Pinpoint the cell where the given text exists, returning its (X, Y) midpoint coordinate. 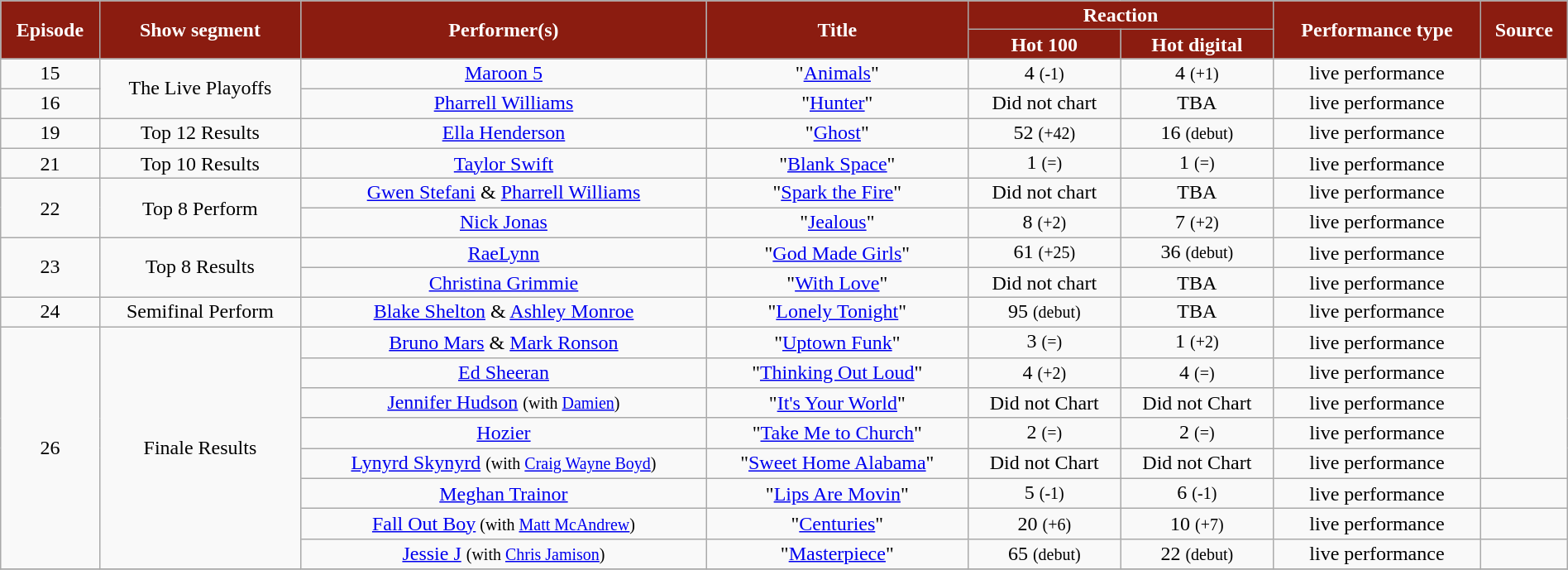
Show segment (200, 30)
Taylor Swift (504, 164)
4 (=) (1198, 372)
Title (837, 30)
Finale Results (200, 448)
Hot 100 (1045, 45)
Meghan Trainor (504, 493)
Bruno Mars & Mark Ronson (504, 342)
23 (50, 267)
20 (+6) (1045, 524)
Hozier (504, 433)
"Blank Space" (837, 164)
21 (50, 164)
Reaction (1121, 15)
16 (debut) (1198, 132)
10 (+7) (1198, 524)
"Spark the Fire" (837, 194)
"Animals" (837, 74)
Top 8 Perform (200, 208)
1 (+2) (1198, 342)
3 (=) (1045, 342)
Top 8 Results (200, 267)
Top 12 Results (200, 132)
Ed Sheeran (504, 372)
Jennifer Hudson (with Damien) (504, 404)
"With Love" (837, 283)
6 (-1) (1198, 493)
"Centuries" (837, 524)
7 (+2) (1198, 223)
22 (50, 208)
Blake Shelton & Ashley Monroe (504, 313)
Pharrell Williams (504, 103)
16 (50, 103)
Fall Out Boy (with Matt McAndrew) (504, 524)
Performer(s) (504, 30)
Jessie J (with Chris Jamison) (504, 554)
"God Made Girls" (837, 253)
Top 10 Results (200, 164)
95 (debut) (1045, 313)
Performance type (1378, 30)
36 (debut) (1198, 253)
4 (-1) (1045, 74)
Semifinal Perform (200, 313)
8 (+2) (1045, 223)
4 (+2) (1045, 372)
Episode (50, 30)
52 (+42) (1045, 132)
"It's Your World" (837, 404)
"Take Me to Church" (837, 433)
61 (+25) (1045, 253)
Source (1523, 30)
Hot digital (1198, 45)
The Live Playoffs (200, 89)
Christina Grimmie (504, 283)
Gwen Stefani & Pharrell Williams (504, 194)
"Lonely Tonight" (837, 313)
65 (debut) (1045, 554)
"Ghost" (837, 132)
"Thinking Out Loud" (837, 372)
Lynyrd Skynyrd (with Craig Wayne Boyd) (504, 463)
24 (50, 313)
"Jealous" (837, 223)
26 (50, 448)
"Lips Are Movin" (837, 493)
"Uptown Funk" (837, 342)
Maroon 5 (504, 74)
RaeLynn (504, 253)
"Hunter" (837, 103)
4 (+1) (1198, 74)
15 (50, 74)
19 (50, 132)
Ella Henderson (504, 132)
"Sweet Home Alabama" (837, 463)
22 (debut) (1198, 554)
Nick Jonas (504, 223)
5 (-1) (1045, 493)
"Masterpiece" (837, 554)
